Detect which cell encompasses the target text, then output its (x, y) center coordinate. 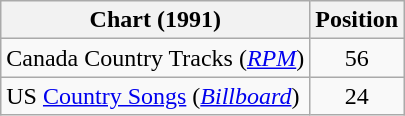
US Country Songs (Billboard) (156, 96)
24 (357, 96)
Chart (1991) (156, 20)
56 (357, 58)
Canada Country Tracks (RPM) (156, 58)
Position (357, 20)
